Provide the (X, Y) coordinate of the cell's center where the given text is located.  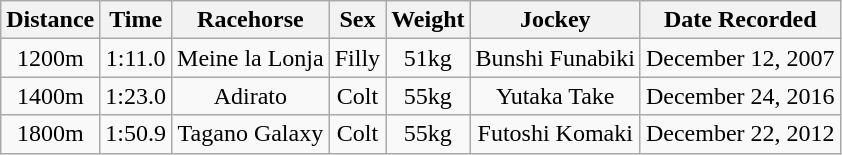
December 24, 2016 (740, 96)
December 12, 2007 (740, 58)
1:50.9 (136, 134)
Date Recorded (740, 20)
Filly (357, 58)
1400m (50, 96)
51kg (428, 58)
Tagano Galaxy (251, 134)
1800m (50, 134)
Sex (357, 20)
1200m (50, 58)
Meine la Lonja (251, 58)
1:23.0 (136, 96)
Adirato (251, 96)
Futoshi Komaki (555, 134)
Weight (428, 20)
December 22, 2012 (740, 134)
1:11.0 (136, 58)
Time (136, 20)
Racehorse (251, 20)
Yutaka Take (555, 96)
Jockey (555, 20)
Distance (50, 20)
Bunshi Funabiki (555, 58)
